Search for the cell housing the specified text and yield its (X, Y) center coordinate. 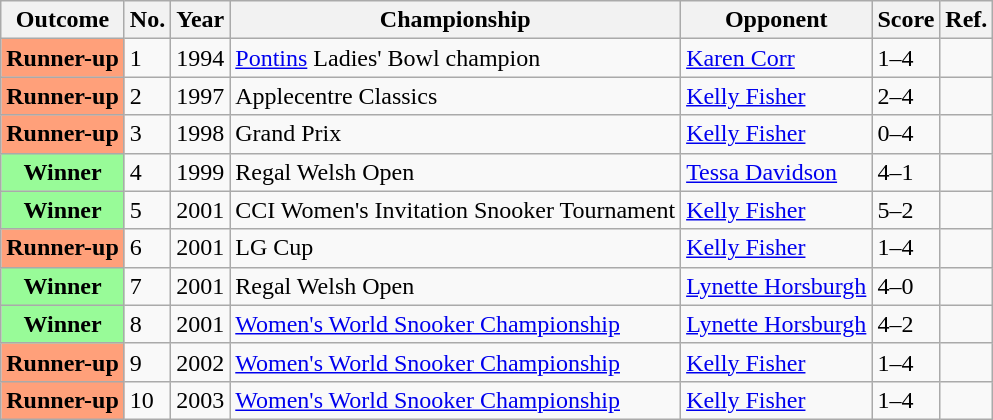
4–0 (906, 286)
Ref. (966, 20)
6 (147, 248)
5–2 (906, 210)
4–1 (906, 172)
Outcome (63, 20)
3 (147, 134)
9 (147, 362)
CCI Women's Invitation Snooker Tournament (456, 210)
Grand Prix (456, 134)
LG Cup (456, 248)
1994 (200, 58)
8 (147, 324)
2002 (200, 362)
No. (147, 20)
4–2 (906, 324)
Pontins Ladies' Bowl champion (456, 58)
Applecentre Classics (456, 96)
Karen Corr (776, 58)
2 (147, 96)
Opponent (776, 20)
Tessa Davidson (776, 172)
10 (147, 400)
4 (147, 172)
Score (906, 20)
1999 (200, 172)
5 (147, 210)
1998 (200, 134)
0–4 (906, 134)
2003 (200, 400)
2–4 (906, 96)
1997 (200, 96)
Year (200, 20)
7 (147, 286)
Championship (456, 20)
1 (147, 58)
